Scan for the cell matching the given text and deliver its (X, Y) coordinate at center. 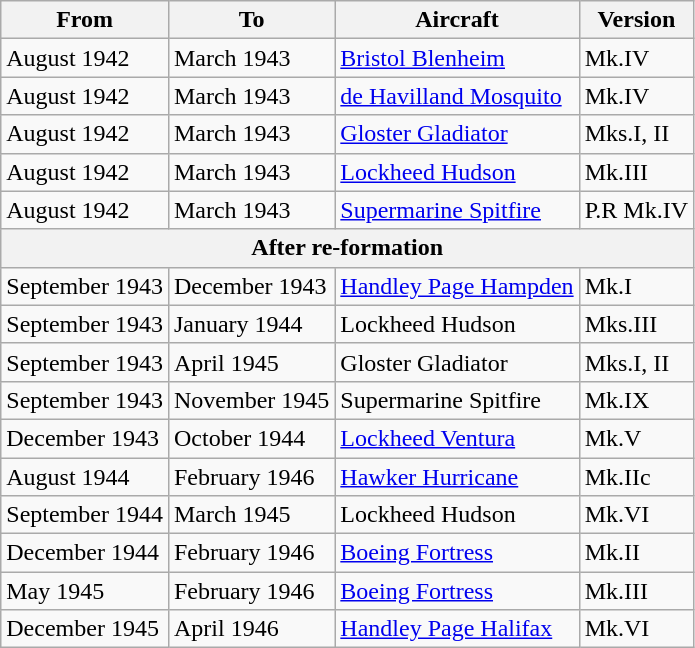
Mk.V (636, 438)
P.R Mk.IV (636, 210)
Mks.III (636, 324)
After re-formation (348, 248)
December 1945 (85, 629)
From (85, 20)
Mk.II (636, 553)
December 1944 (85, 553)
Hawker Hurricane (457, 477)
Lockheed Ventura (457, 438)
April 1946 (251, 629)
May 1945 (85, 591)
August 1944 (85, 477)
January 1944 (251, 324)
Mk.IIc (636, 477)
Version (636, 20)
Handley Page Halifax (457, 629)
de Havilland Mosquito (457, 96)
September 1944 (85, 515)
March 1945 (251, 515)
Handley Page Hampden (457, 286)
November 1945 (251, 400)
Bristol Blenheim (457, 58)
Mk.I (636, 286)
April 1945 (251, 362)
To (251, 20)
Mk.IX (636, 400)
Aircraft (457, 20)
October 1944 (251, 438)
